Identify which cell holds the provided text, then report its [X, Y] central coordinate. 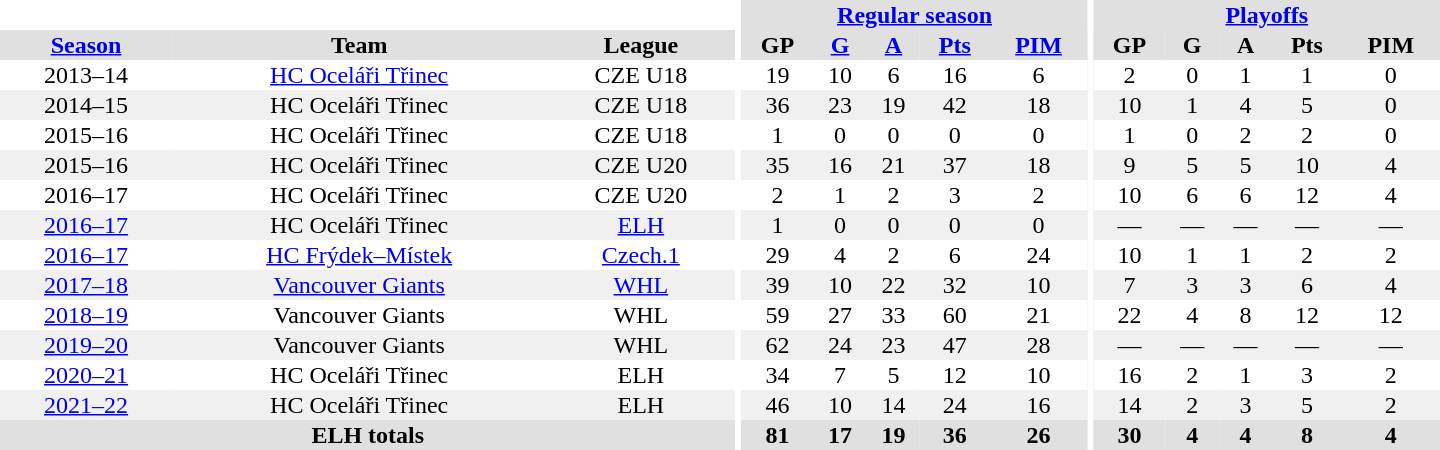
Regular season [914, 15]
29 [777, 255]
59 [777, 315]
27 [840, 315]
2021–22 [86, 405]
34 [777, 375]
81 [777, 435]
2014–15 [86, 105]
2013–14 [86, 75]
30 [1130, 435]
32 [954, 285]
33 [894, 315]
26 [1038, 435]
35 [777, 165]
37 [954, 165]
2018–19 [86, 315]
28 [1038, 345]
39 [777, 285]
60 [954, 315]
42 [954, 105]
2019–20 [86, 345]
47 [954, 345]
Czech.1 [640, 255]
Playoffs [1267, 15]
Season [86, 45]
62 [777, 345]
ELH totals [368, 435]
League [640, 45]
2017–18 [86, 285]
17 [840, 435]
46 [777, 405]
HC Frýdek–Místek [359, 255]
9 [1130, 165]
2020–21 [86, 375]
Team [359, 45]
